For the text-containing cell, return its midpoint in (X, Y) coordinate format. 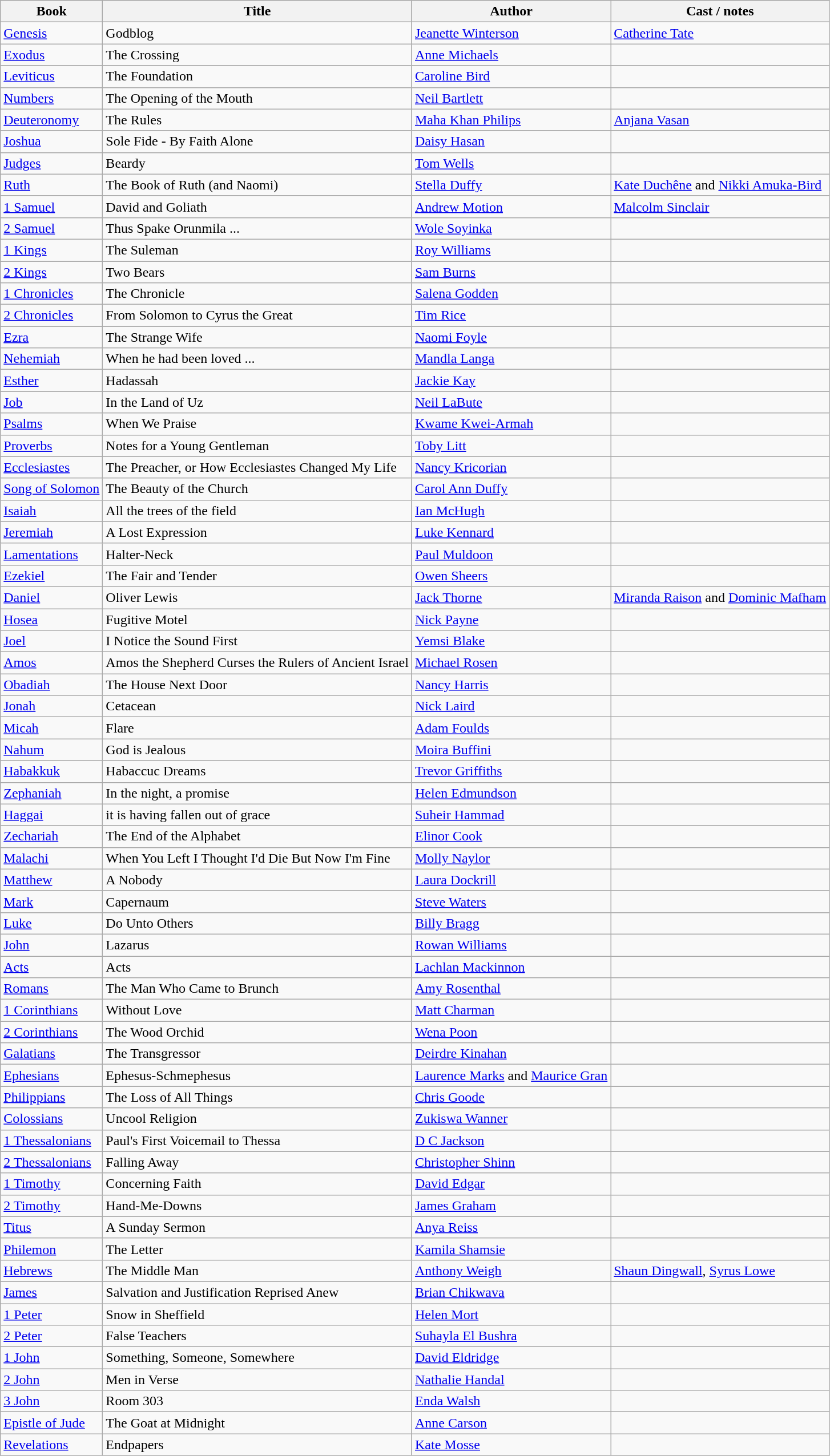
Nehemiah (51, 359)
Ezra (51, 337)
Daisy Hasan (511, 141)
Nick Laird (511, 706)
Michael Rosen (511, 663)
Paul Muldoon (511, 554)
Numbers (51, 98)
Hadassah (257, 381)
When he had been loved ... (257, 359)
2 John (51, 1380)
Colossians (51, 1119)
Jeanette Winterson (511, 33)
Hand-Me-Downs (257, 1206)
Author (511, 11)
The Strange Wife (257, 337)
Leviticus (51, 76)
1 Corinthians (51, 1010)
Snow in Sheffield (257, 1314)
Something, Someone, Somewhere (257, 1358)
Helen Mort (511, 1314)
Suhayla El Bushra (511, 1336)
Helen Edmundson (511, 793)
The House Next Door (257, 685)
1 Samuel (51, 207)
Caroline Bird (511, 76)
The Crossing (257, 55)
Men in Verse (257, 1380)
Neil LaBute (511, 402)
Fugitive Motel (257, 619)
2 Corinthians (51, 1032)
Epistle of Jude (51, 1423)
When You Left I Thought I'd Die But Now I'm Fine (257, 858)
Kamila Shamsie (511, 1249)
Book (51, 11)
Anne Carson (511, 1423)
Nick Payne (511, 619)
Andrew Motion (511, 207)
Lamentations (51, 554)
Salvation and Justification Reprised Anew (257, 1292)
Godblog (257, 33)
Ruth (51, 185)
Deuteronomy (51, 120)
Mandla Langa (511, 359)
Matthew (51, 880)
Uncool Religion (257, 1119)
Steve Waters (511, 901)
Notes for a Young Gentleman (257, 446)
Nancy Kricorian (511, 467)
From Solomon to Cyrus the Great (257, 316)
Salena Godden (511, 294)
James Graham (511, 1206)
A Nobody (257, 880)
Naomi Foyle (511, 337)
Judges (51, 163)
Philippians (51, 1097)
Trevor Griffiths (511, 771)
Billy Bragg (511, 923)
The Opening of the Mouth (257, 98)
Anjana Vasan (720, 120)
2 Timothy (51, 1206)
The Man Who Came to Brunch (257, 989)
Malcolm Sinclair (720, 207)
God is Jealous (257, 750)
The Foundation (257, 76)
Neil Bartlett (511, 98)
1 Peter (51, 1314)
The Chronicle (257, 294)
Haggai (51, 815)
Zephaniah (51, 793)
Nathalie Handal (511, 1380)
David Edgar (511, 1184)
Ian McHugh (511, 511)
Jackie Kay (511, 381)
Oliver Lewis (257, 597)
When We Praise (257, 424)
Genesis (51, 33)
Luke Kennard (511, 532)
In the night, a promise (257, 793)
Romans (51, 989)
Catherine Tate (720, 33)
Room 303 (257, 1401)
Esther (51, 381)
Stella Duffy (511, 185)
Yemsi Blake (511, 641)
Chris Goode (511, 1097)
Revelations (51, 1445)
Paul's First Voicemail to Thessa (257, 1140)
1 Kings (51, 250)
Zechariah (51, 836)
Luke (51, 923)
Owen Sheers (511, 576)
The Suleman (257, 250)
Title (257, 11)
Ephesus-Schmephesus (257, 1075)
Kate Duchêne and Nikki Amuka-Bird (720, 185)
The Book of Ruth (and Naomi) (257, 185)
Laura Dockrill (511, 880)
Amos (51, 663)
Tom Wells (511, 163)
Cetacean (257, 706)
Kwame Kwei-Armah (511, 424)
The Transgressor (257, 1054)
Ecclesiastes (51, 467)
David and Goliath (257, 207)
Enda Walsh (511, 1401)
Psalms (51, 424)
Carol Ann Duffy (511, 489)
Lazarus (257, 945)
Daniel (51, 597)
Lachlan Mackinnon (511, 967)
Beardy (257, 163)
Brian Chikwava (511, 1292)
Do Unto Others (257, 923)
James (51, 1292)
The Fair and Tender (257, 576)
The Goat at Midnight (257, 1423)
Miranda Raison and Dominic Mafham (720, 597)
Anne Michaels (511, 55)
Ezekiel (51, 576)
Falling Away (257, 1162)
The Middle Man (257, 1271)
John (51, 945)
The Preacher, or How Ecclesiastes Changed My Life (257, 467)
Jeremiah (51, 532)
Philemon (51, 1249)
Hosea (51, 619)
Wole Soyinka (511, 228)
Shaun Dingwall, Syrus Lowe (720, 1271)
Anthony Weigh (511, 1271)
3 John (51, 1401)
D C Jackson (511, 1140)
Ephesians (51, 1075)
Proverbs (51, 446)
Cast / notes (720, 11)
2 Samuel (51, 228)
Wena Poon (511, 1032)
The Loss of All Things (257, 1097)
Malachi (51, 858)
Moira Buffini (511, 750)
Galatians (51, 1054)
Tim Rice (511, 316)
1 Timothy (51, 1184)
Endpapers (257, 1445)
2 Thessalonians (51, 1162)
Without Love (257, 1010)
A Lost Expression (257, 532)
I Notice the Sound First (257, 641)
Halter-Neck (257, 554)
Adam Foulds (511, 728)
Titus (51, 1227)
2 Chronicles (51, 316)
Roy Williams (511, 250)
it is having fallen out of grace (257, 815)
2 Peter (51, 1336)
Christopher Shinn (511, 1162)
Maha Khan Philips (511, 120)
Habaccuc Dreams (257, 771)
Deirdre Kinahan (511, 1054)
Sam Burns (511, 272)
Micah (51, 728)
1 Chronicles (51, 294)
Jack Thorne (511, 597)
Kate Mosse (511, 1445)
Amy Rosenthal (511, 989)
Rowan Williams (511, 945)
Matt Charman (511, 1010)
The Letter (257, 1249)
Two Bears (257, 272)
Song of Solomon (51, 489)
Exodus (51, 55)
Flare (257, 728)
Toby Litt (511, 446)
False Teachers (257, 1336)
Thus Spake Orunmila ... (257, 228)
Suheir Hammad (511, 815)
Molly Naylor (511, 858)
Nancy Harris (511, 685)
Laurence Marks and Maurice Gran (511, 1075)
Job (51, 402)
Jonah (51, 706)
Joel (51, 641)
1 Thessalonians (51, 1140)
The Wood Orchid (257, 1032)
The End of the Alphabet (257, 836)
Mark (51, 901)
2 Kings (51, 272)
Hebrews (51, 1271)
Joshua (51, 141)
A Sunday Sermon (257, 1227)
Sole Fide - By Faith Alone (257, 141)
In the Land of Uz (257, 402)
David Eldridge (511, 1358)
Nahum (51, 750)
Capernaum (257, 901)
Obadiah (51, 685)
Habakkuk (51, 771)
Concerning Faith (257, 1184)
Elinor Cook (511, 836)
Zukiswa Wanner (511, 1119)
The Beauty of the Church (257, 489)
Amos the Shepherd Curses the Rulers of Ancient Israel (257, 663)
1 John (51, 1358)
Anya Reiss (511, 1227)
Isaiah (51, 511)
All the trees of the field (257, 511)
The Rules (257, 120)
